Find where the given text appears and provide that cell's center as [X, Y] coordinate. 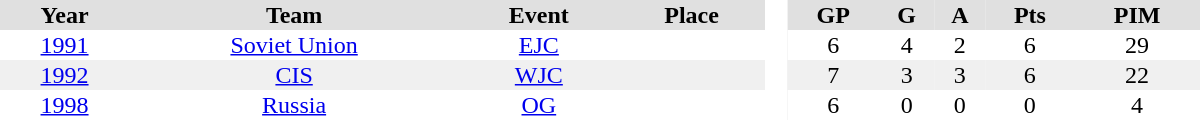
CIS [294, 75]
EJC [538, 45]
29 [1137, 45]
Year [64, 15]
PIM [1137, 15]
7 [833, 75]
G [906, 15]
Event [538, 15]
Pts [1030, 15]
WJC [538, 75]
A [960, 15]
Soviet Union [294, 45]
Place [692, 15]
1991 [64, 45]
2 [960, 45]
Russia [294, 105]
22 [1137, 75]
1998 [64, 105]
Team [294, 15]
1992 [64, 75]
OG [538, 105]
GP [833, 15]
